Search for the cell housing the specified text and yield its [x, y] center coordinate. 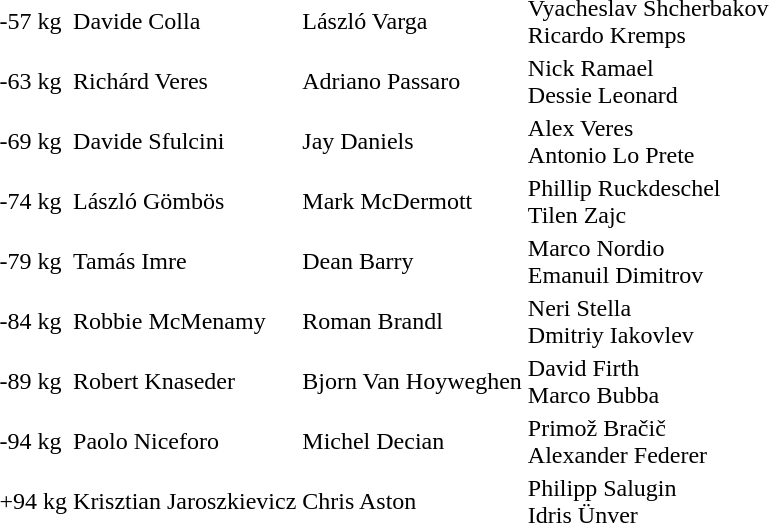
László Gömbös [185, 202]
Jay Daniels [412, 142]
Paolo Niceforo [185, 442]
Davide Sfulcini [185, 142]
Bjorn Van Hoyweghen [412, 382]
Michel Decian [412, 442]
Tamás Imre [185, 262]
Mark McDermott [412, 202]
Robert Knaseder [185, 382]
Roman Brandl [412, 322]
Robbie McMenamy [185, 322]
Dean Barry [412, 262]
Adriano Passaro [412, 82]
Richárd Veres [185, 82]
